Locate the cell with the specified text and output its [x, y] center coordinate. 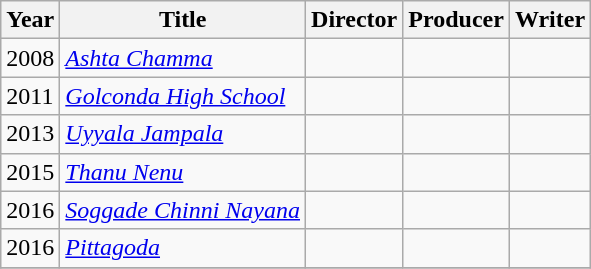
2015 [30, 172]
Director [354, 20]
2011 [30, 96]
Uyyala Jampala [183, 134]
Producer [456, 20]
Pittagoda [183, 248]
Writer [550, 20]
Year [30, 20]
Ashta Chamma [183, 58]
Title [183, 20]
Golconda High School [183, 96]
Soggade Chinni Nayana [183, 210]
2008 [30, 58]
Thanu Nenu [183, 172]
2013 [30, 134]
